For the text-containing cell, return its midpoint in (X, Y) coordinate format. 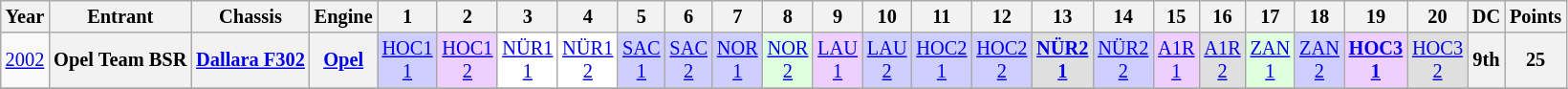
Dallara F302 (250, 60)
Opel (344, 60)
5 (641, 16)
NÜR22 (1122, 60)
6 (688, 16)
HOC32 (1438, 60)
DC (1486, 16)
SAC2 (688, 60)
LAU1 (838, 60)
Chassis (250, 16)
HOC21 (941, 60)
25 (1535, 60)
NÜR11 (528, 60)
A1R1 (1176, 60)
19 (1376, 16)
A1R2 (1222, 60)
7 (738, 16)
NOR1 (738, 60)
HOC11 (407, 60)
18 (1319, 16)
HOC12 (467, 60)
NÜR12 (587, 60)
9th (1486, 60)
Year (25, 16)
14 (1122, 16)
Opel Team BSR (120, 60)
3 (528, 16)
Points (1535, 16)
11 (941, 16)
LAU2 (887, 60)
2002 (25, 60)
Engine (344, 16)
4 (587, 16)
1 (407, 16)
HOC31 (1376, 60)
ZAN2 (1319, 60)
12 (1002, 16)
10 (887, 16)
8 (788, 16)
20 (1438, 16)
9 (838, 16)
15 (1176, 16)
13 (1062, 16)
NÜR21 (1062, 60)
HOC22 (1002, 60)
2 (467, 16)
17 (1271, 16)
16 (1222, 16)
NOR2 (788, 60)
Entrant (120, 16)
ZAN1 (1271, 60)
SAC1 (641, 60)
